Locate the cell with the specified text and output its (X, Y) center coordinate. 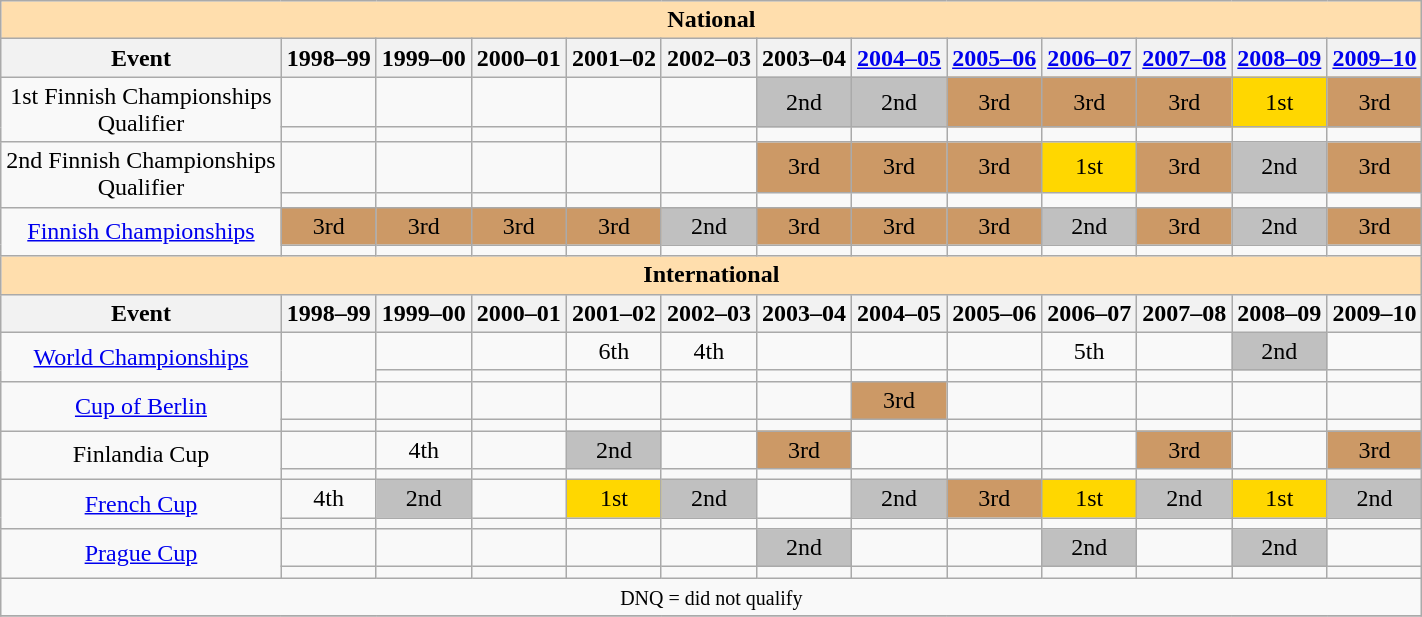
DNQ = did not qualify (712, 597)
6th (614, 351)
World Championships (141, 356)
1st Finnish ChampionshipsQualifier (141, 110)
Cup of Berlin (141, 406)
Prague Cup (141, 554)
International (712, 275)
2nd Finnish ChampionshipsQualifier (141, 174)
French Cup (141, 504)
Finnish Championships (141, 232)
National (712, 20)
Finlandia Cup (141, 454)
5th (1090, 351)
